Capture the cell that displays the provided text and extract its (x, y) central coordinate. 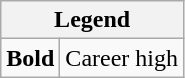
Bold (30, 58)
Legend (92, 20)
Career high (122, 58)
